Detect which cell encompasses the target text, then output its [X, Y] center coordinate. 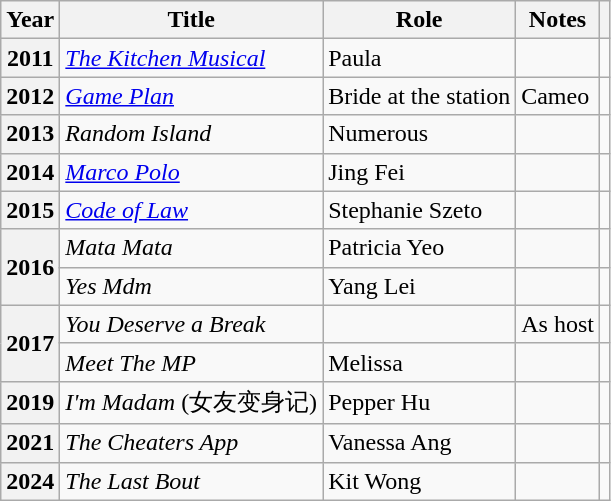
Game Plan [192, 96]
2024 [30, 481]
Cameo [558, 96]
Vanessa Ang [420, 443]
2019 [30, 402]
The Kitchen Musical [192, 58]
Numerous [420, 134]
Bride at the station [420, 96]
Jing Fei [420, 172]
2013 [30, 134]
Yang Lei [420, 286]
Meet The MP [192, 362]
Random Island [192, 134]
Title [192, 20]
Notes [558, 20]
2014 [30, 172]
I'm Madam (女友变身记) [192, 402]
As host [558, 324]
Melissa [420, 362]
Paula [420, 58]
2012 [30, 96]
Marco Polo [192, 172]
2021 [30, 443]
Year [30, 20]
2016 [30, 267]
Code of Law [192, 210]
2017 [30, 343]
Pepper Hu [420, 402]
Mata Mata [192, 248]
The Last Bout [192, 481]
Yes Mdm [192, 286]
Patricia Yeo [420, 248]
2015 [30, 210]
2011 [30, 58]
Role [420, 20]
The Cheaters App [192, 443]
Stephanie Szeto [420, 210]
You Deserve a Break [192, 324]
Kit Wong [420, 481]
